From the cell containing the given text, extract its center point as [x, y] coordinate. 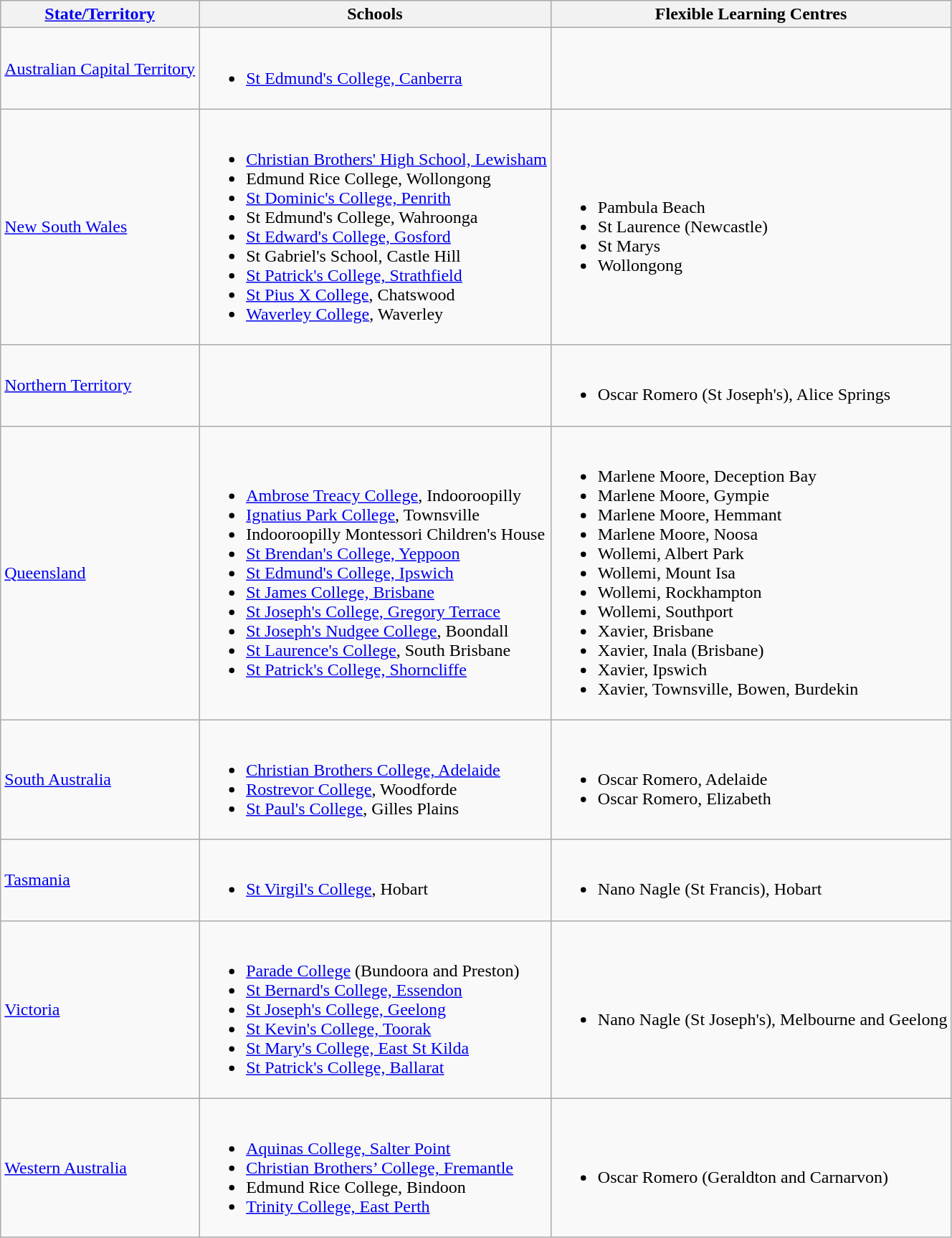
Aquinas College, Salter PointChristian Brothers’ College, FremantleEdmund Rice College, BindoonTrinity College, East Perth [376, 1168]
Western Australia [100, 1168]
Australian Capital Territory [100, 69]
St Edmund's College, Canberra [376, 69]
Queensland [100, 573]
Christian Brothers College, AdelaideRostrevor College, WoodfordeSt Paul's College, Gilles Plains [376, 780]
Pambula BeachSt Laurence (Newcastle)St MarysWollongong [751, 227]
St Virgil's College, Hobart [376, 880]
Schools [376, 14]
Oscar Romero, AdelaideOscar Romero, Elizabeth [751, 780]
State/Territory [100, 14]
Tasmania [100, 880]
New South Wales [100, 227]
South Australia [100, 780]
Northern Territory [100, 386]
Nano Nagle (St Francis), Hobart [751, 880]
Oscar Romero (St Joseph's), Alice Springs [751, 386]
Oscar Romero (Geraldton and Carnarvon) [751, 1168]
Flexible Learning Centres [751, 14]
Nano Nagle (St Joseph's), Melbourne and Geelong [751, 1009]
Victoria [100, 1009]
